Pinpoint the cell where the given text exists, returning its [x, y] midpoint coordinate. 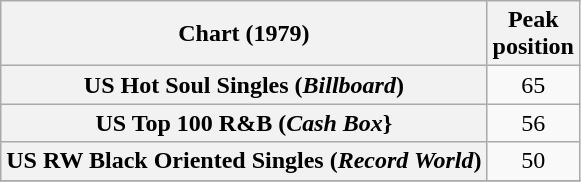
56 [533, 123]
50 [533, 161]
Chart (1979) [244, 34]
US Hot Soul Singles (Billboard) [244, 85]
Peakposition [533, 34]
US RW Black Oriented Singles (Record World) [244, 161]
US Top 100 R&B (Cash Box} [244, 123]
65 [533, 85]
